Return the [X, Y] coordinate for the center point of the cell that contains the specified text.  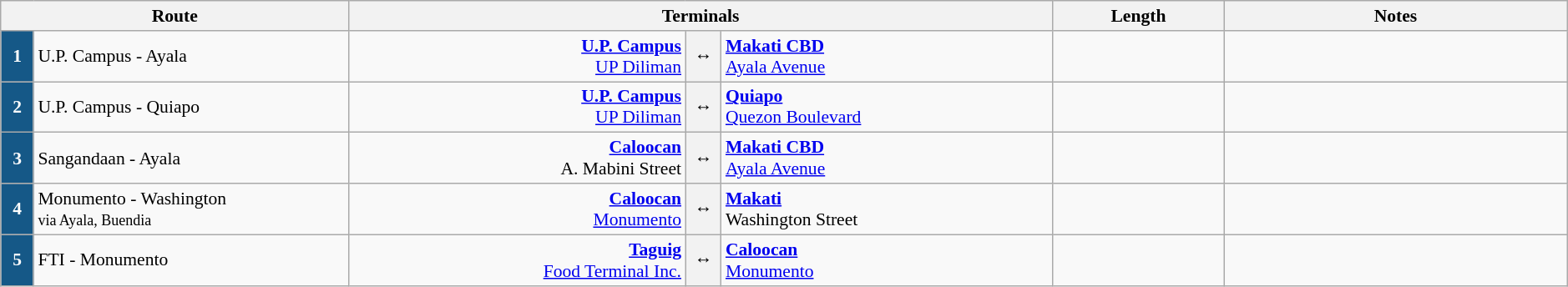
FTI - Monumento [190, 260]
3 [17, 159]
1 [17, 57]
U.P. Campus - Ayala [190, 57]
Route [175, 16]
4 [17, 209]
TaguigFood Terminal Inc. [517, 260]
5 [17, 260]
Notes [1396, 16]
Length [1139, 16]
2 [17, 107]
QuiapoQuezon Boulevard [887, 107]
U.P. Campus - Quiapo [190, 107]
Terminals [700, 16]
MakatiWashington Street [887, 209]
Monumento - Washingtonvia Ayala, Buendia [190, 209]
Sangandaan - Ayala [190, 159]
CaloocanA. Mabini Street [517, 159]
